Detect which cell encompasses the target text, then output its [X, Y] center coordinate. 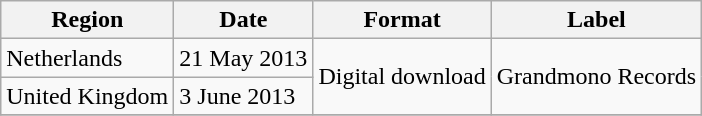
United Kingdom [88, 96]
Date [244, 20]
Digital download [402, 77]
3 June 2013 [244, 96]
Netherlands [88, 58]
Grandmono Records [596, 77]
Region [88, 20]
Label [596, 20]
21 May 2013 [244, 58]
Format [402, 20]
